Pinpoint the cell where the given text exists, returning its [x, y] midpoint coordinate. 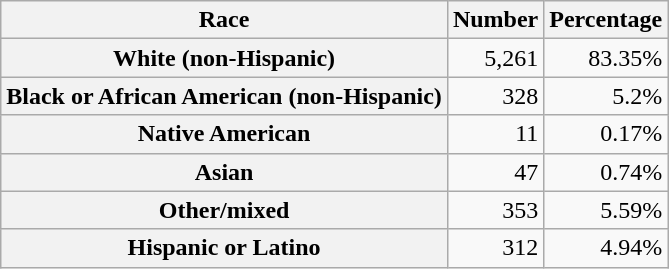
0.17% [606, 134]
11 [495, 134]
Percentage [606, 20]
Race [224, 20]
5.59% [606, 210]
Number [495, 20]
Black or African American (non-Hispanic) [224, 96]
Native American [224, 134]
White (non-Hispanic) [224, 58]
5.2% [606, 96]
83.35% [606, 58]
4.94% [606, 248]
0.74% [606, 172]
Other/mixed [224, 210]
Hispanic or Latino [224, 248]
47 [495, 172]
5,261 [495, 58]
312 [495, 248]
328 [495, 96]
353 [495, 210]
Asian [224, 172]
